Return [x, y] of the center of cell containing provided text 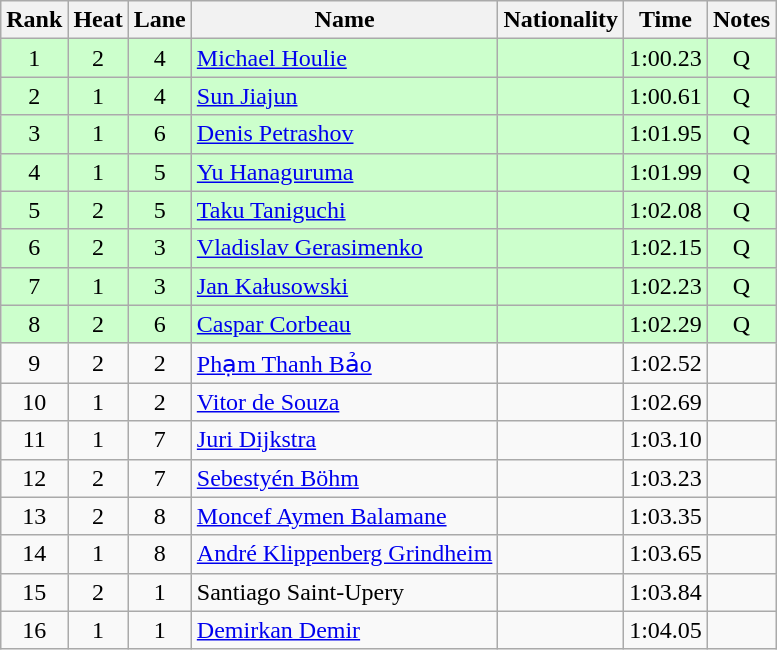
Juri Dijkstra [344, 440]
10 [34, 402]
1:04.05 [666, 630]
Michael Houlie [344, 58]
1:02.08 [666, 210]
1:03.65 [666, 554]
Sebestyén Böhm [344, 478]
14 [34, 554]
Lane [160, 20]
Moncef Aymen Balamane [344, 516]
Vladislav Gerasimenko [344, 248]
1:02.52 [666, 363]
Name [344, 20]
Denis Petrashov [344, 134]
Notes [741, 20]
Jan Kałusowski [344, 286]
1:02.69 [666, 402]
1:02.23 [666, 286]
9 [34, 363]
Sun Jiajun [344, 96]
André Klippenberg Grindheim [344, 554]
1:03.23 [666, 478]
16 [34, 630]
1:02.15 [666, 248]
11 [34, 440]
1:03.35 [666, 516]
Yu Hanaguruma [344, 172]
Rank [34, 20]
1:03.10 [666, 440]
1:00.61 [666, 96]
Heat [98, 20]
15 [34, 592]
1:02.29 [666, 324]
12 [34, 478]
Vitor de Souza [344, 402]
1:00.23 [666, 58]
Taku Taniguchi [344, 210]
Phạm Thanh Bảo [344, 363]
Caspar Corbeau [344, 324]
1:01.95 [666, 134]
Santiago Saint-Upery [344, 592]
1:03.84 [666, 592]
Nationality [561, 20]
1:01.99 [666, 172]
Time [666, 20]
Demirkan Demir [344, 630]
13 [34, 516]
